Find where the given text appears and provide that cell's center as [X, Y] coordinate. 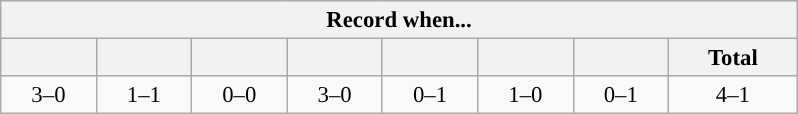
1–1 [144, 95]
1–0 [526, 95]
4–1 [732, 95]
Record when... [399, 20]
0–0 [240, 95]
Total [732, 58]
